Extract the (x, y) coordinate from the center of the cell holding the provided text.  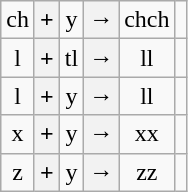
z (18, 172)
xx (147, 134)
x (18, 134)
zz (147, 172)
chch (147, 20)
ch (18, 20)
tl (71, 58)
